Output the (X, Y) coordinate of the center of the cell containing the given text.  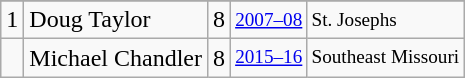
Southeast Missouri (386, 58)
St. Josephs (386, 20)
2007–08 (269, 20)
Michael Chandler (116, 58)
2015–16 (269, 58)
1 (12, 20)
Doug Taylor (116, 20)
